From the cell containing the given text, extract its center point as [x, y] coordinate. 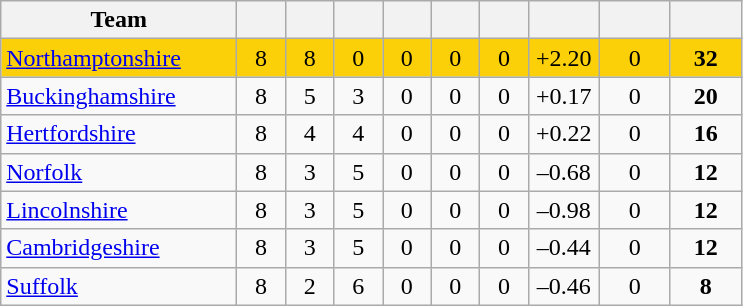
–0.98 [564, 210]
–0.44 [564, 248]
–0.68 [564, 172]
Hertfordshire [119, 134]
Northamptonshire [119, 58]
Lincolnshire [119, 210]
20 [706, 96]
6 [358, 286]
16 [706, 134]
Norfolk [119, 172]
Suffolk [119, 286]
+0.17 [564, 96]
+2.20 [564, 58]
Buckinghamshire [119, 96]
Team [119, 20]
Cambridgeshire [119, 248]
2 [310, 286]
32 [706, 58]
–0.46 [564, 286]
+0.22 [564, 134]
